Find where the given text appears and provide that cell's center as [X, Y] coordinate. 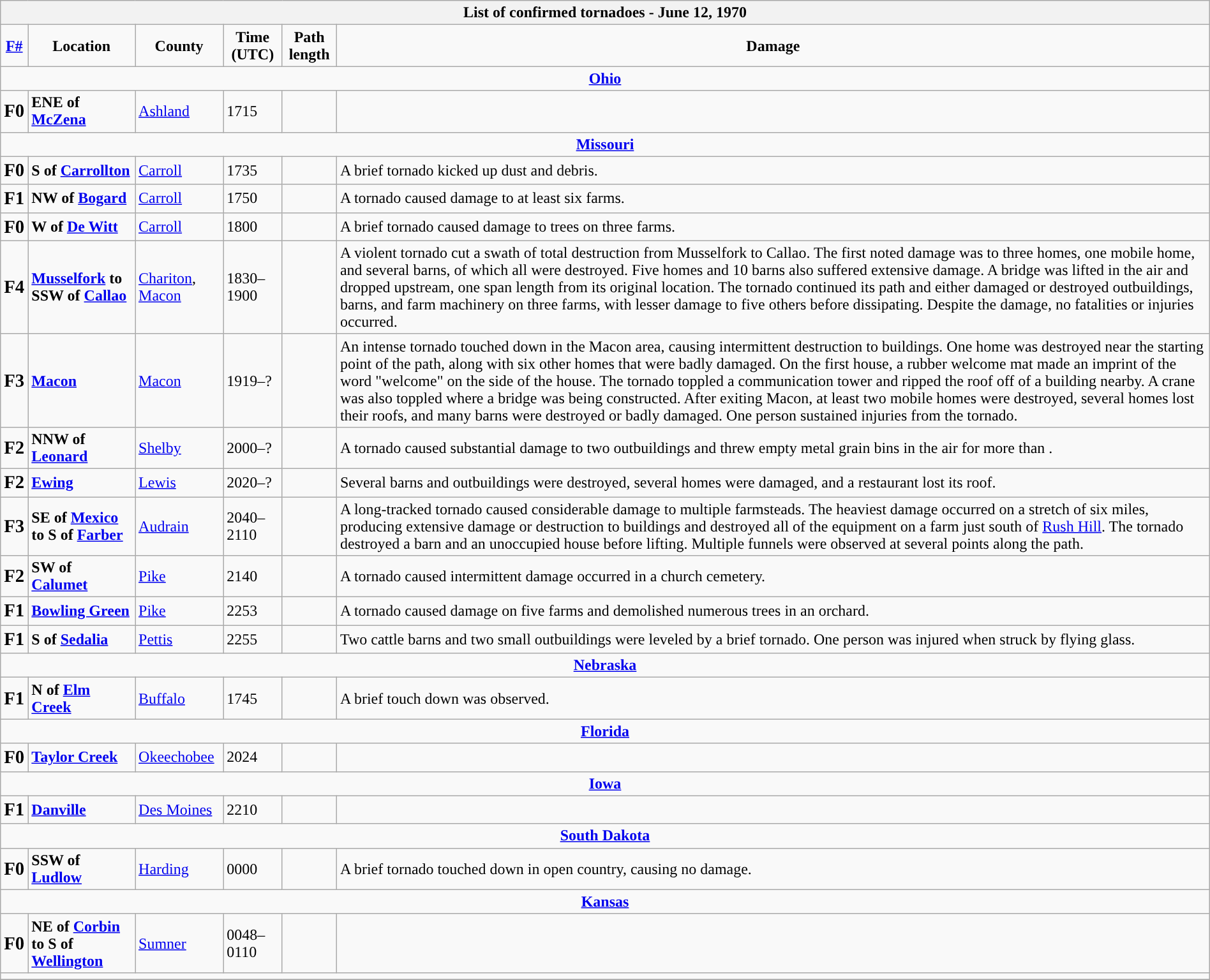
County [179, 46]
Musselfork to SSW of Callao [82, 287]
A brief tornado touched down in open country, causing no damage. [773, 869]
Des Moines [179, 810]
SE of Mexico to S of Farber [82, 526]
List of confirmed tornadoes - June 12, 1970 [605, 13]
1750 [253, 198]
1745 [253, 698]
S of Carrollton [82, 170]
Nebraska [605, 665]
A tornado caused damage to at least six farms. [773, 198]
1919–? [253, 380]
Ohio [605, 78]
Florida [605, 731]
Missouri [605, 144]
1735 [253, 170]
Kansas [605, 902]
ENE of McZena [82, 111]
SSW of Ludlow [82, 869]
A tornado caused substantial damage to two outbuildings and threw empty metal grain bins in the air for more than . [773, 448]
Pettis [179, 639]
2210 [253, 810]
Audrain [179, 526]
NE of Corbin to S of Wellington [82, 943]
0048–0110 [253, 943]
Okeechobee [179, 757]
0000 [253, 869]
2040–2110 [253, 526]
W of De Witt [82, 226]
2024 [253, 757]
NW of Bogard [82, 198]
South Dakota [605, 836]
2000–? [253, 448]
2140 [253, 577]
Two cattle barns and two small outbuildings were leveled by a brief tornado. One person was injured when struck by flying glass. [773, 639]
NNW of Leonard [82, 448]
Damage [773, 46]
Danville [82, 810]
Shelby [179, 448]
SW of Calumet [82, 577]
2255 [253, 639]
1800 [253, 226]
F4 [14, 287]
S of Sedalia [82, 639]
Time (UTC) [253, 46]
Harding [179, 869]
Iowa [605, 783]
2020–? [253, 482]
Ewing [82, 482]
Chariton, Macon [179, 287]
Location [82, 46]
A tornado caused damage on five farms and demolished numerous trees in an orchard. [773, 611]
1830–1900 [253, 287]
A brief tornado caused damage to trees on three farms. [773, 226]
Path length [309, 46]
Buffalo [179, 698]
Bowling Green [82, 611]
Sumner [179, 943]
F# [14, 46]
A brief tornado kicked up dust and debris. [773, 170]
N of Elm Creek [82, 698]
A tornado caused intermittent damage occurred in a church cemetery. [773, 577]
Taylor Creek [82, 757]
A brief touch down was observed. [773, 698]
Lewis [179, 482]
2253 [253, 611]
Ashland [179, 111]
1715 [253, 111]
Several barns and outbuildings were destroyed, several homes were damaged, and a restaurant lost its roof. [773, 482]
